Return the [x, y] coordinate for the center point of the cell that contains the specified text.  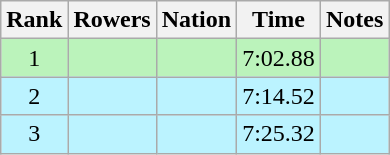
Nation [196, 20]
Rowers [112, 20]
2 [34, 96]
7:02.88 [279, 58]
Notes [354, 20]
7:25.32 [279, 134]
7:14.52 [279, 96]
3 [34, 134]
1 [34, 58]
Rank [34, 20]
Time [279, 20]
